Locate the cell with the specified text and output its (X, Y) center coordinate. 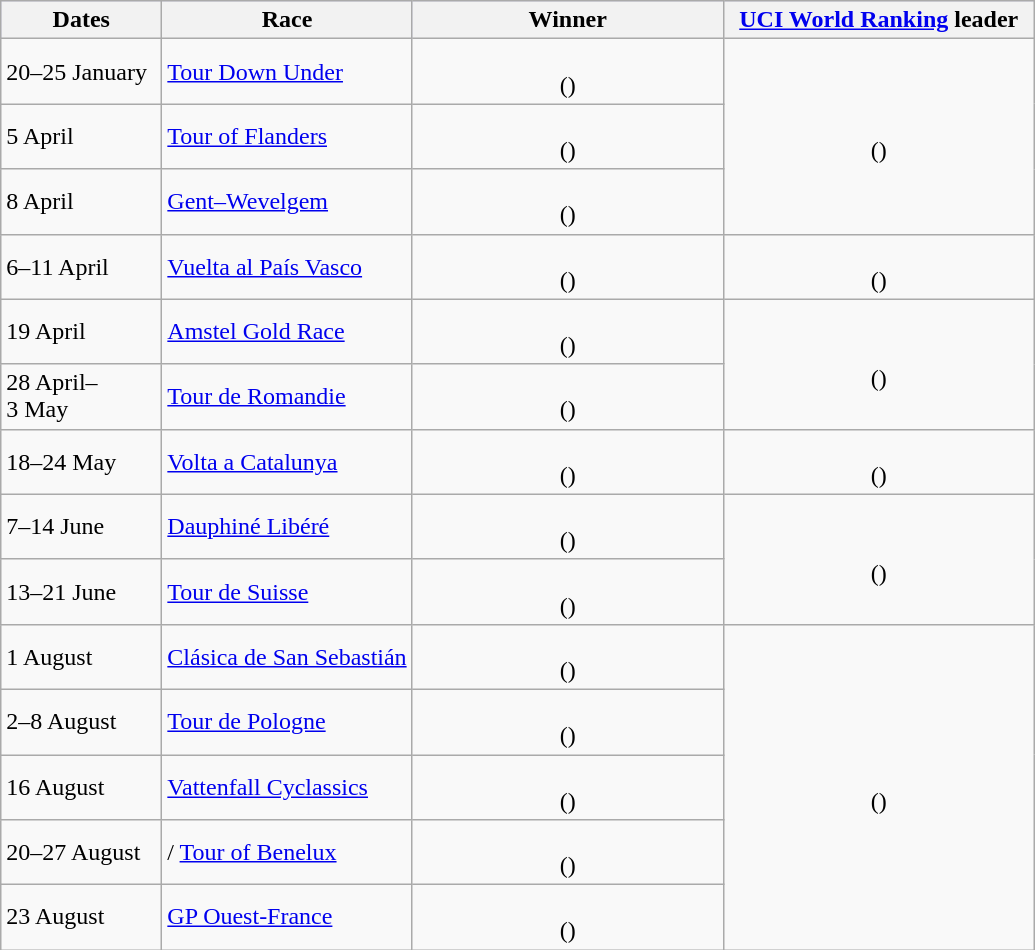
Tour Down Under (287, 72)
8 April (82, 202)
GP Ouest-France (287, 918)
6–11 April (82, 266)
Vattenfall Cyclassics (287, 786)
5 April (82, 136)
Dauphiné Libéré (287, 526)
Tour of Flanders (287, 136)
Winner (568, 20)
19 April (82, 332)
Tour de Suisse (287, 592)
Tour de Romandie (287, 396)
Tour de Pologne (287, 722)
18–24 May (82, 462)
Amstel Gold Race (287, 332)
Race (287, 20)
Volta a Catalunya (287, 462)
20–25 January (82, 72)
Gent–Wevelgem (287, 202)
Clásica de San Sebastián (287, 656)
2–8 August (82, 722)
20–27 August (82, 852)
1 August (82, 656)
/ Tour of Benelux (287, 852)
13–21 June (82, 592)
16 August (82, 786)
UCI World Ranking leader (878, 20)
Vuelta al País Vasco (287, 266)
28 April–3 May (82, 396)
7–14 June (82, 526)
Dates (82, 20)
23 August (82, 918)
